Output the (X, Y) coordinate of the center of the cell containing the given text.  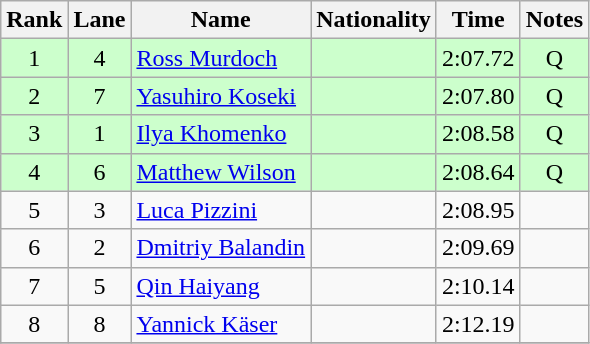
2:07.72 (478, 58)
2:09.69 (478, 248)
Rank (34, 20)
2:07.80 (478, 96)
2:10.14 (478, 286)
Yannick Käser (221, 324)
Ross Murdoch (221, 58)
2:12.19 (478, 324)
2:08.64 (478, 172)
2:08.58 (478, 134)
Matthew Wilson (221, 172)
Name (221, 20)
Luca Pizzini (221, 210)
Ilya Khomenko (221, 134)
Lane (100, 20)
Time (478, 20)
Nationality (374, 20)
Dmitriy Balandin (221, 248)
Yasuhiro Koseki (221, 96)
Notes (554, 20)
Qin Haiyang (221, 286)
2:08.95 (478, 210)
